Search for the cell housing the specified text and yield its (x, y) center coordinate. 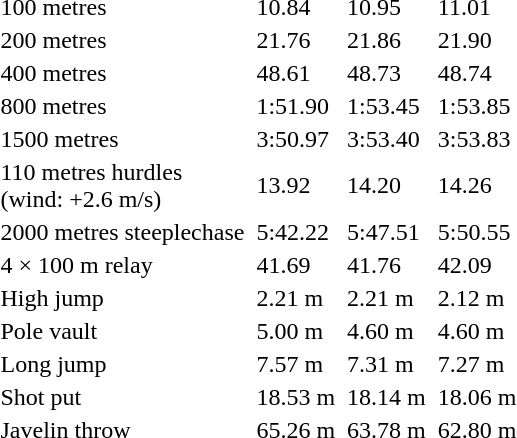
41.76 (387, 265)
5.00 m (296, 331)
4.60 m (387, 331)
21.76 (296, 40)
21.86 (387, 40)
14.20 (387, 186)
48.73 (387, 73)
3:50.97 (296, 139)
18.14 m (387, 397)
7.31 m (387, 364)
1:53.45 (387, 106)
5:42.22 (296, 232)
18.53 m (296, 397)
3:53.40 (387, 139)
7.57 m (296, 364)
1:51.90 (296, 106)
5:47.51 (387, 232)
41.69 (296, 265)
13.92 (296, 186)
48.61 (296, 73)
